Identify which cell holds the provided text, then report its [x, y] central coordinate. 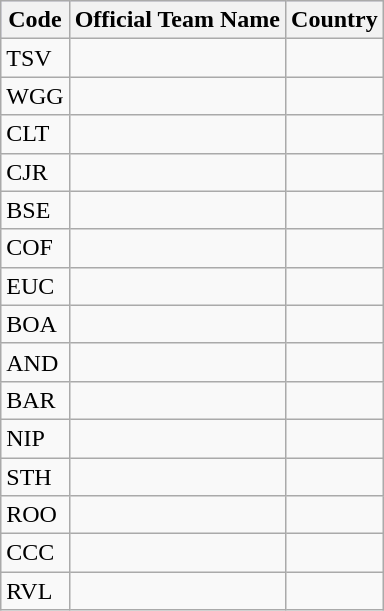
Country [335, 20]
ROO [35, 515]
Official Team Name [177, 20]
RVL [35, 591]
BSE [35, 210]
TSV [35, 58]
STH [35, 477]
COF [35, 248]
CJR [35, 172]
CCC [35, 553]
CLT [35, 134]
AND [35, 362]
Code [35, 20]
BOA [35, 324]
BAR [35, 400]
EUC [35, 286]
WGG [35, 96]
NIP [35, 438]
